Identify which cell holds the provided text, then report its [X, Y] central coordinate. 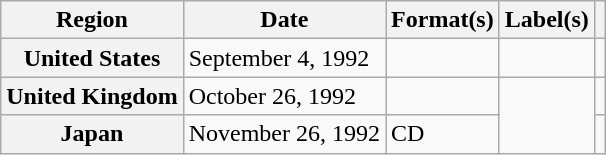
Date [284, 20]
CD [443, 134]
Format(s) [443, 20]
United Kingdom [92, 96]
November 26, 1992 [284, 134]
September 4, 1992 [284, 58]
October 26, 1992 [284, 96]
Label(s) [546, 20]
Japan [92, 134]
United States [92, 58]
Region [92, 20]
